Capture the cell that displays the provided text and extract its [X, Y] central coordinate. 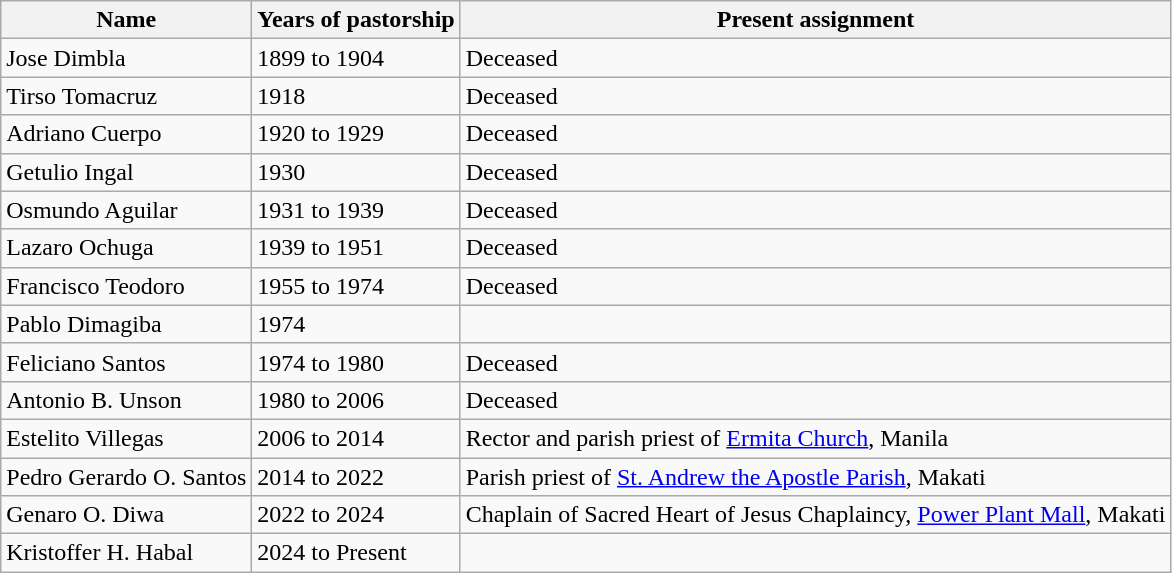
Antonio B. Unson [126, 400]
Parish priest of St. Andrew the Apostle Parish, Makati [816, 477]
2022 to 2024 [356, 515]
Estelito Villegas [126, 438]
1974 [356, 324]
Kristoffer H. Habal [126, 553]
Lazaro Ochuga [126, 248]
2024 to Present [356, 553]
Osmundo Aguilar [126, 210]
2006 to 2014 [356, 438]
Years of pastorship [356, 20]
Tirso Tomacruz [126, 96]
2014 to 2022 [356, 477]
Pablo Dimagiba [126, 324]
Name [126, 20]
Pedro Gerardo O. Santos [126, 477]
Rector and parish priest of Ermita Church, Manila [816, 438]
1931 to 1939 [356, 210]
1930 [356, 172]
Francisco Teodoro [126, 286]
Feliciano Santos [126, 362]
Chaplain of Sacred Heart of Jesus Chaplaincy, Power Plant Mall, Makati [816, 515]
1899 to 1904 [356, 58]
1955 to 1974 [356, 286]
1918 [356, 96]
1939 to 1951 [356, 248]
Present assignment [816, 20]
Getulio Ingal [126, 172]
Genaro O. Diwa [126, 515]
Adriano Cuerpo [126, 134]
1974 to 1980 [356, 362]
1920 to 1929 [356, 134]
Jose Dimbla [126, 58]
1980 to 2006 [356, 400]
